Locate the cell with the specified text and output its (X, Y) center coordinate. 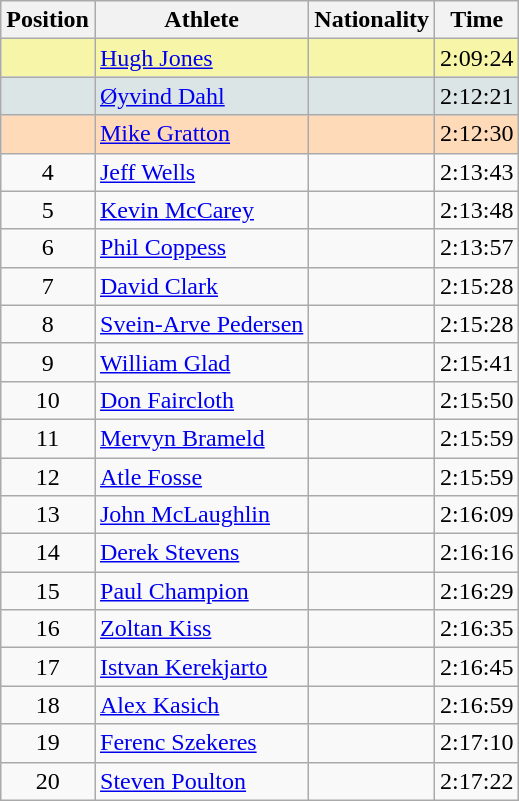
Time (477, 20)
Hugh Jones (201, 58)
Kevin McCarey (201, 210)
15 (48, 591)
4 (48, 172)
17 (48, 667)
Atle Fosse (201, 477)
13 (48, 515)
16 (48, 629)
2:16:09 (477, 515)
2:12:21 (477, 96)
12 (48, 477)
Øyvind Dahl (201, 96)
2:15:41 (477, 362)
2:16:35 (477, 629)
Steven Poulton (201, 781)
David Clark (201, 286)
2:12:30 (477, 134)
2:09:24 (477, 58)
2:17:22 (477, 781)
Alex Kasich (201, 705)
20 (48, 781)
2:16:45 (477, 667)
William Glad (201, 362)
2:17:10 (477, 743)
Don Faircloth (201, 400)
2:15:50 (477, 400)
Athlete (201, 20)
Mike Gratton (201, 134)
7 (48, 286)
Paul Champion (201, 591)
2:13:57 (477, 248)
9 (48, 362)
8 (48, 324)
Svein-Arve Pedersen (201, 324)
19 (48, 743)
2:13:48 (477, 210)
2:13:43 (477, 172)
18 (48, 705)
2:16:16 (477, 553)
Ferenc Szekeres (201, 743)
Nationality (372, 20)
Mervyn Brameld (201, 438)
6 (48, 248)
Derek Stevens (201, 553)
John McLaughlin (201, 515)
Position (48, 20)
11 (48, 438)
14 (48, 553)
Zoltan Kiss (201, 629)
5 (48, 210)
Istvan Kerekjarto (201, 667)
2:16:59 (477, 705)
10 (48, 400)
2:16:29 (477, 591)
Phil Coppess (201, 248)
Jeff Wells (201, 172)
